Capture the cell that displays the provided text and extract its (X, Y) central coordinate. 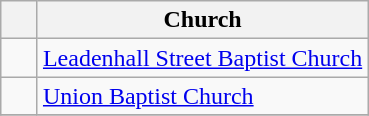
Church (202, 20)
Leadenhall Street Baptist Church (202, 58)
Union Baptist Church (202, 96)
